For the text-containing cell, return its midpoint in [x, y] coordinate format. 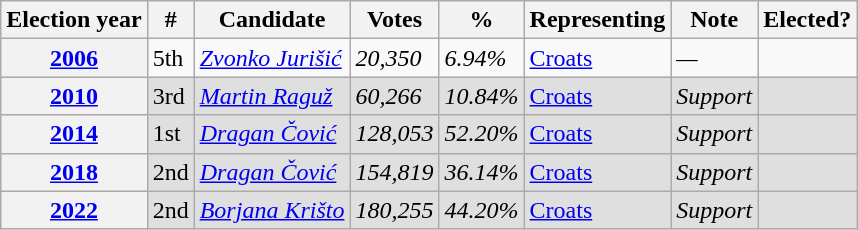
Martin Raguž [272, 96]
52.20% [482, 134]
Note [714, 20]
36.14% [482, 172]
5th [170, 58]
20,350 [394, 58]
Votes [394, 20]
154,819 [394, 172]
Representing [598, 20]
Borjana Krišto [272, 210]
— [714, 58]
2014 [74, 134]
2006 [74, 58]
44.20% [482, 210]
180,255 [394, 210]
2022 [74, 210]
2018 [74, 172]
3rd [170, 96]
Candidate [272, 20]
% [482, 20]
# [170, 20]
60,266 [394, 96]
2010 [74, 96]
6.94% [482, 58]
Elected? [808, 20]
10.84% [482, 96]
1st [170, 134]
Election year [74, 20]
128,053 [394, 134]
Zvonko Jurišić [272, 58]
